Search for the cell housing the specified text and yield its [X, Y] center coordinate. 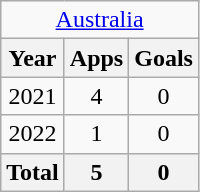
Year [33, 58]
Total [33, 172]
4 [96, 96]
2022 [33, 134]
Goals [164, 58]
2021 [33, 96]
1 [96, 134]
Apps [96, 58]
Australia [100, 20]
5 [96, 172]
